Locate the cell with the specified text and output its [X, Y] center coordinate. 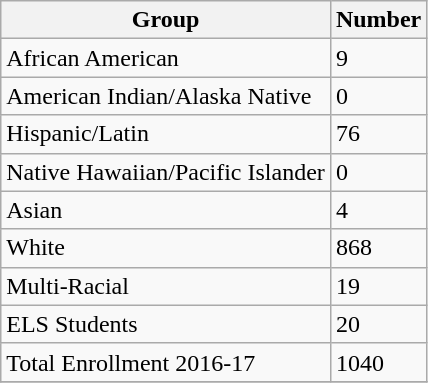
Total Enrollment 2016-17 [166, 362]
Number [378, 20]
Group [166, 20]
American Indian/Alaska Native [166, 96]
Native Hawaiian/Pacific Islander [166, 172]
Multi-Racial [166, 286]
4 [378, 210]
76 [378, 134]
9 [378, 58]
868 [378, 248]
ELS Students [166, 324]
19 [378, 286]
White [166, 248]
20 [378, 324]
Hispanic/Latin [166, 134]
African American [166, 58]
1040 [378, 362]
Asian [166, 210]
